Pinpoint the cell where the given text exists, returning its (x, y) midpoint coordinate. 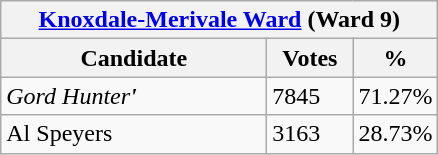
Votes (310, 58)
Al Speyers (134, 134)
28.73% (396, 134)
% (396, 58)
Candidate (134, 58)
7845 (310, 96)
Knoxdale-Merivale Ward (Ward 9) (220, 20)
3163 (310, 134)
71.27% (396, 96)
Gord Hunter' (134, 96)
